Extract the (x, y) coordinate from the center of the cell holding the provided text.  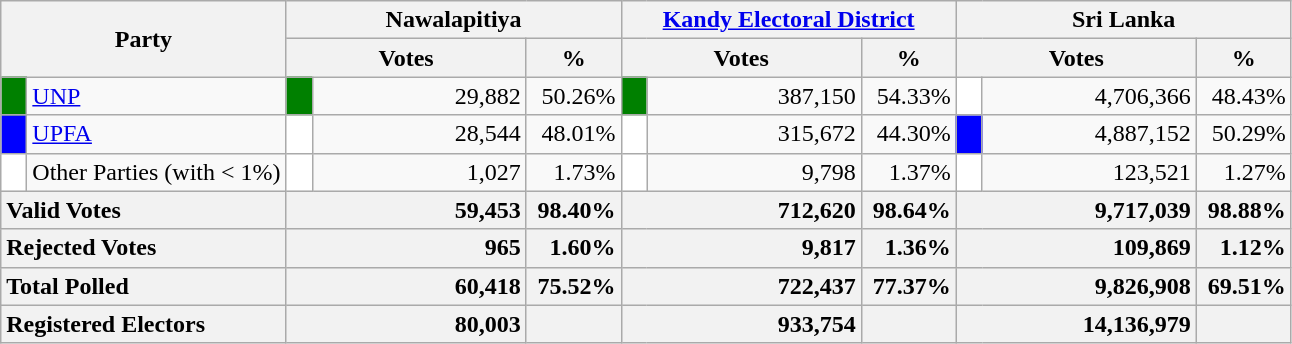
9,717,039 (1076, 210)
1,027 (419, 172)
123,521 (1089, 172)
29,882 (419, 96)
387,150 (754, 96)
Sri Lanka (1124, 20)
4,887,152 (1089, 134)
Nawalapitiya (454, 20)
77.37% (908, 286)
Valid Votes (144, 210)
Total Polled (144, 286)
69.51% (1244, 286)
1.73% (574, 172)
Rejected Votes (144, 248)
109,869 (1076, 248)
9,817 (741, 248)
712,620 (741, 210)
722,437 (741, 286)
9,826,908 (1076, 286)
50.29% (1244, 134)
44.30% (908, 134)
1.27% (1244, 172)
1.37% (908, 172)
1.36% (908, 248)
98.64% (908, 210)
14,136,979 (1076, 324)
UNP (156, 96)
98.40% (574, 210)
59,453 (406, 210)
9,798 (754, 172)
UPFA (156, 134)
48.01% (574, 134)
Party (144, 39)
1.12% (1244, 248)
4,706,366 (1089, 96)
28,544 (419, 134)
1.60% (574, 248)
933,754 (741, 324)
965 (406, 248)
75.52% (574, 286)
80,003 (406, 324)
Kandy Electoral District (788, 20)
50.26% (574, 96)
60,418 (406, 286)
Registered Electors (144, 324)
Other Parties (with < 1%) (156, 172)
54.33% (908, 96)
98.88% (1244, 210)
48.43% (1244, 96)
315,672 (754, 134)
